For the text-containing cell, return its midpoint in (X, Y) coordinate format. 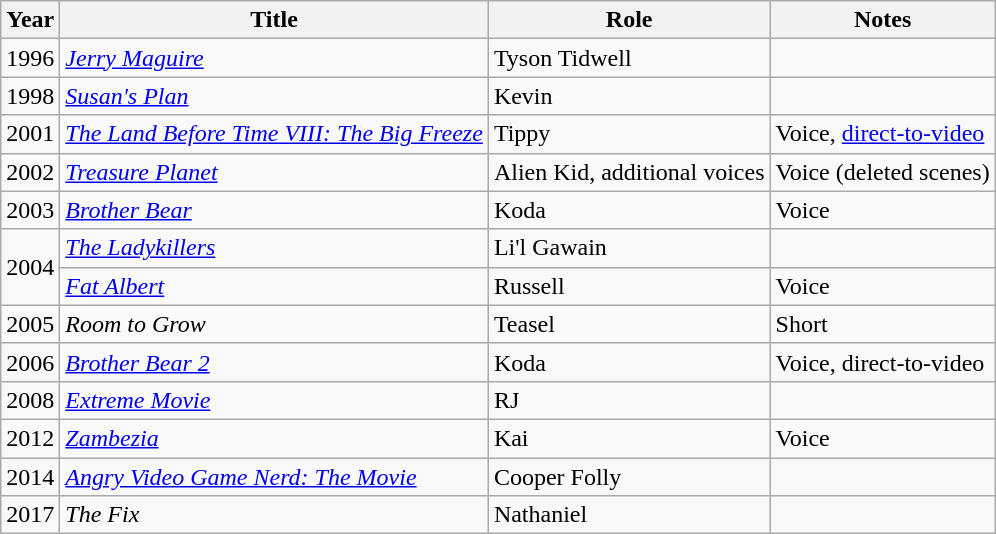
Notes (882, 20)
Extreme Movie (274, 400)
Teasel (629, 324)
Alien Kid, additional voices (629, 172)
Fat Albert (274, 286)
Angry Video Game Nerd: The Movie (274, 477)
2002 (30, 172)
2006 (30, 362)
1998 (30, 96)
Susan's Plan (274, 96)
Year (30, 20)
Nathaniel (629, 515)
Voice (deleted scenes) (882, 172)
Russell (629, 286)
Tippy (629, 134)
2005 (30, 324)
2008 (30, 400)
Cooper Folly (629, 477)
Role (629, 20)
Treasure Planet (274, 172)
The Land Before Time VIII: The Big Freeze (274, 134)
Brother Bear 2 (274, 362)
2001 (30, 134)
Jerry Maguire (274, 58)
Short (882, 324)
Kevin (629, 96)
RJ (629, 400)
Kai (629, 438)
1996 (30, 58)
2014 (30, 477)
2017 (30, 515)
Room to Grow (274, 324)
Title (274, 20)
The Fix (274, 515)
Li'l Gawain (629, 248)
The Ladykillers (274, 248)
Tyson Tidwell (629, 58)
2012 (30, 438)
2004 (30, 267)
2003 (30, 210)
Brother Bear (274, 210)
Zambezia (274, 438)
